Find where the given text appears and provide that cell's center as [X, Y] coordinate. 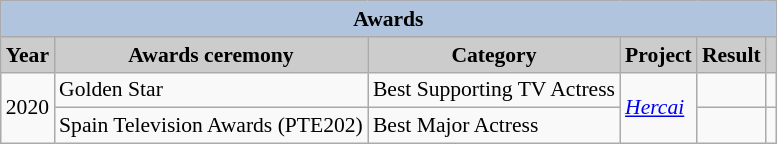
Result [732, 55]
Hercai [658, 108]
Project [658, 55]
2020 [28, 108]
Best Major Actress [494, 126]
Spain Television Awards (PTE202) [211, 126]
Golden Star [211, 90]
Awards ceremony [211, 55]
Category [494, 55]
Year [28, 55]
Best Supporting TV Actress [494, 90]
Awards [388, 19]
